Output the [x, y] coordinate of the center of the cell containing the given text.  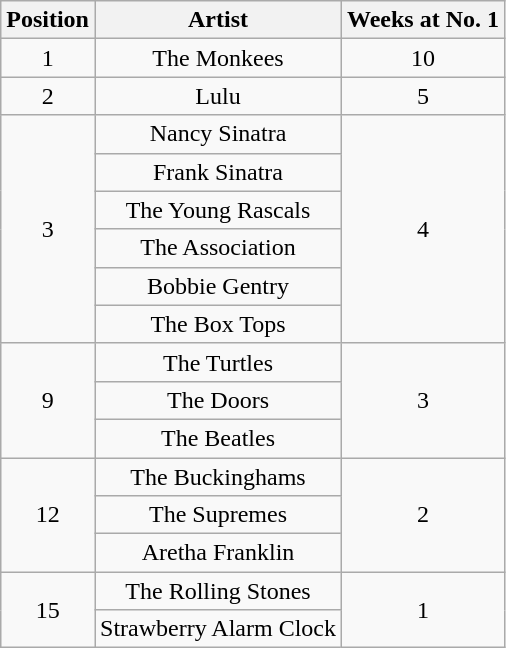
4 [424, 229]
The Buckinghams [218, 477]
Artist [218, 20]
Bobbie Gentry [218, 286]
The Young Rascals [218, 210]
Strawberry Alarm Clock [218, 629]
The Turtles [218, 362]
Frank Sinatra [218, 172]
The Monkees [218, 58]
Weeks at No. 1 [424, 20]
9 [48, 400]
The Association [218, 248]
10 [424, 58]
The Beatles [218, 438]
15 [48, 610]
The Doors [218, 400]
Lulu [218, 96]
Nancy Sinatra [218, 134]
Position [48, 20]
The Supremes [218, 515]
12 [48, 515]
The Rolling Stones [218, 591]
Aretha Franklin [218, 553]
The Box Tops [218, 324]
5 [424, 96]
